Locate the cell with the specified text and output its (x, y) center coordinate. 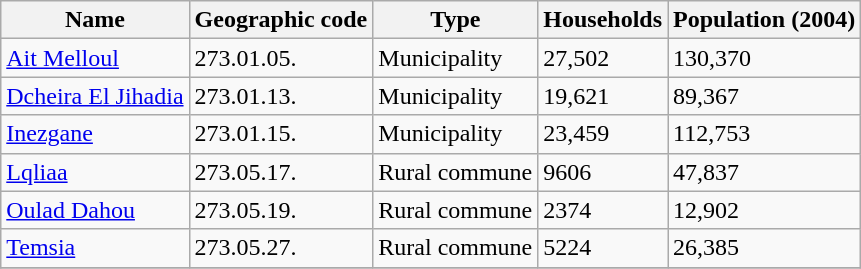
Oulad Dahou (95, 210)
19,621 (603, 96)
Type (456, 20)
12,902 (764, 210)
9606 (603, 172)
Geographic code (281, 20)
89,367 (764, 96)
26,385 (764, 248)
23,459 (603, 134)
Households (603, 20)
Dcheira El Jihadia (95, 96)
27,502 (603, 58)
112,753 (764, 134)
273.01.05. (281, 58)
2374 (603, 210)
130,370 (764, 58)
Name (95, 20)
47,837 (764, 172)
273.05.27. (281, 248)
273.05.19. (281, 210)
273.01.15. (281, 134)
Temsia (95, 248)
Ait Melloul (95, 58)
Lqliaa (95, 172)
Population (2004) (764, 20)
273.05.17. (281, 172)
Inezgane (95, 134)
273.01.13. (281, 96)
5224 (603, 248)
